Return [X, Y] of the center of cell containing provided text 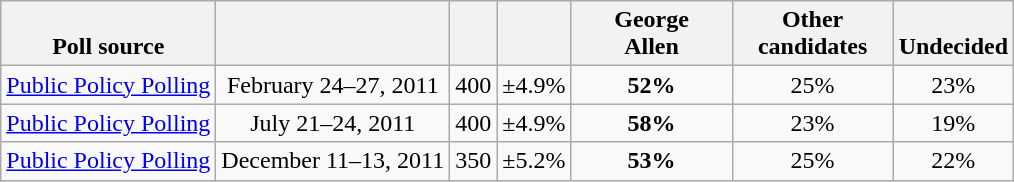
GeorgeAllen [652, 34]
February 24–27, 2011 [333, 85]
350 [474, 161]
Poll source [108, 34]
52% [652, 85]
December 11–13, 2011 [333, 161]
Undecided [953, 34]
53% [652, 161]
Othercandidates [812, 34]
July 21–24, 2011 [333, 123]
±5.2% [534, 161]
19% [953, 123]
22% [953, 161]
58% [652, 123]
